Detect which cell encompasses the target text, then output its [X, Y] center coordinate. 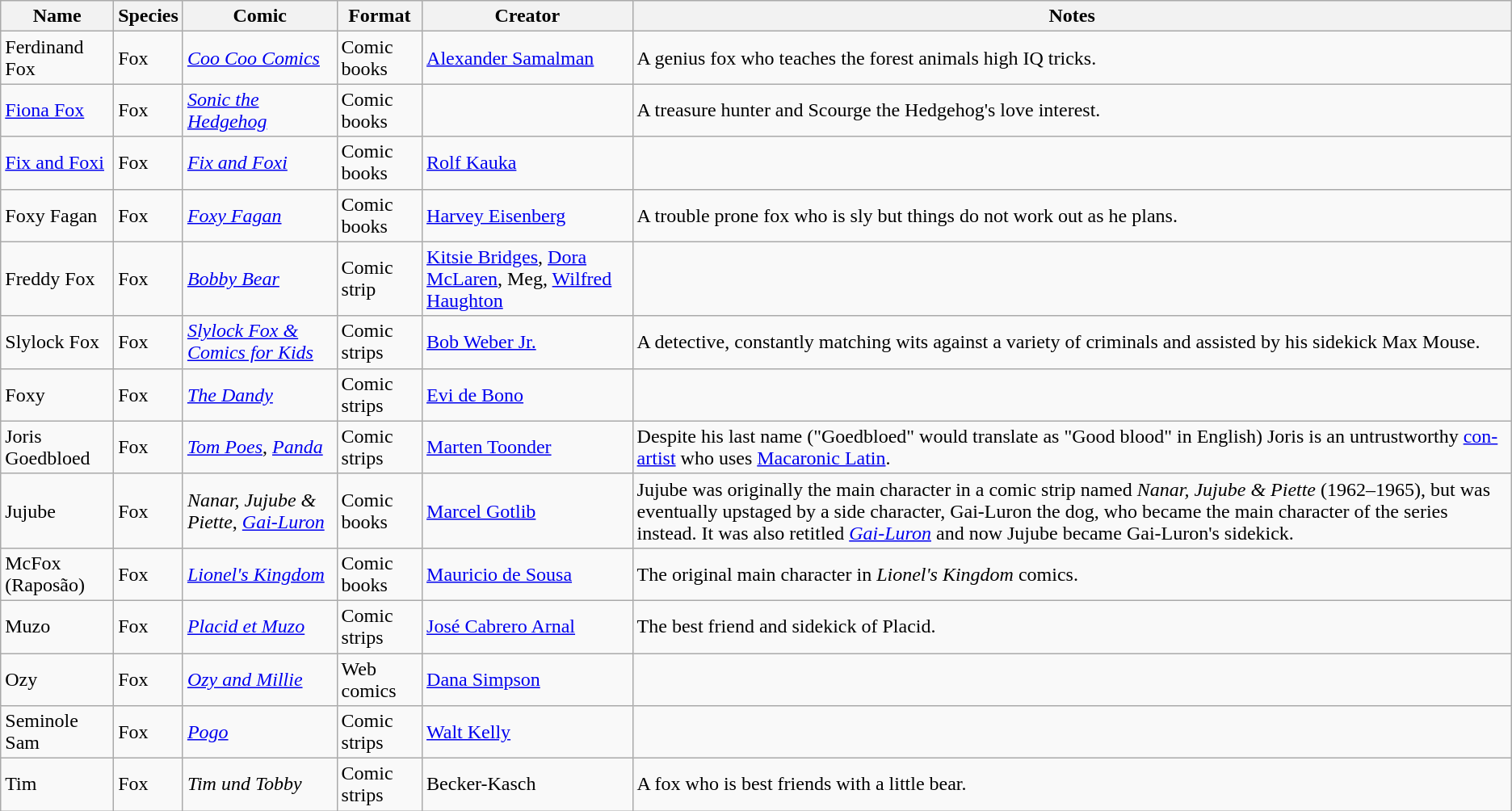
Placid et Muzo [260, 627]
Bob Weber Jr. [528, 342]
Bobby Bear [260, 279]
Mauricio de Sousa [528, 574]
Fiona Fox [57, 110]
José Cabrero Arnal [528, 627]
Tom Poes, Panda [260, 448]
Alexander Samalman [528, 58]
Comic [260, 16]
A treasure hunter and Scourge the Hedgehog's love interest. [1072, 110]
Dana Simpson [528, 679]
Ferdinand Fox [57, 58]
Sonic the Hedgehog [260, 110]
Kitsie Bridges, Dora McLaren, Meg, Wilfred Haughton [528, 279]
Muzo [57, 627]
Freddy Fox [57, 279]
The Dandy [260, 394]
Slylock Fox & Comics for Kids [260, 342]
The original main character in Lionel's Kingdom comics. [1072, 574]
Name [57, 16]
Tim [57, 785]
A genius fox who teaches the forest animals high IQ tricks. [1072, 58]
Nanar, Jujube & Piette, Gai-Luron [260, 511]
Jujube [57, 511]
Joris Goedbloed [57, 448]
Coo Coo Comics [260, 58]
The best friend and sidekick of Placid. [1072, 627]
Evi de Bono [528, 394]
Marcel Gotlib [528, 511]
Harvey Eisenberg [528, 215]
McFox (Raposão) [57, 574]
Ozy [57, 679]
Foxy [57, 394]
Becker-Kasch [528, 785]
Ozy and Millie [260, 679]
Tim und Tobby [260, 785]
Comic strip [380, 279]
Marten Toonder [528, 448]
Rolf Kauka [528, 163]
Creator [528, 16]
A fox who is best friends with a little bear. [1072, 785]
A detective, constantly matching wits against a variety of criminals and assisted by his sidekick Max Mouse. [1072, 342]
Web comics [380, 679]
Pogo [260, 732]
A trouble prone fox who is sly but things do not work out as he plans. [1072, 215]
Seminole Sam [57, 732]
Species [149, 16]
Lionel's Kingdom [260, 574]
Format [380, 16]
Walt Kelly [528, 732]
Slylock Fox [57, 342]
Notes [1072, 16]
Despite his last name ("Goedbloed" would translate as "Good blood" in English) Joris is an untrustworthy con-artist who uses Macaronic Latin. [1072, 448]
